Scan for the cell matching the given text and deliver its (x, y) coordinate at center. 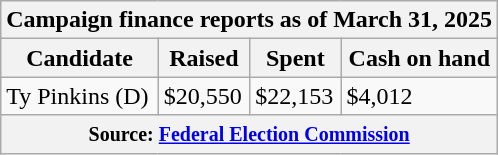
$22,153 (296, 96)
Campaign finance reports as of March 31, 2025 (250, 20)
Candidate (80, 58)
$4,012 (420, 96)
Cash on hand (420, 58)
Source: Federal Election Commission (250, 134)
Ty Pinkins (D) (80, 96)
Raised (204, 58)
$20,550 (204, 96)
Spent (296, 58)
